Determine the (X, Y) coordinate at the center of the cell enclosing the given text.  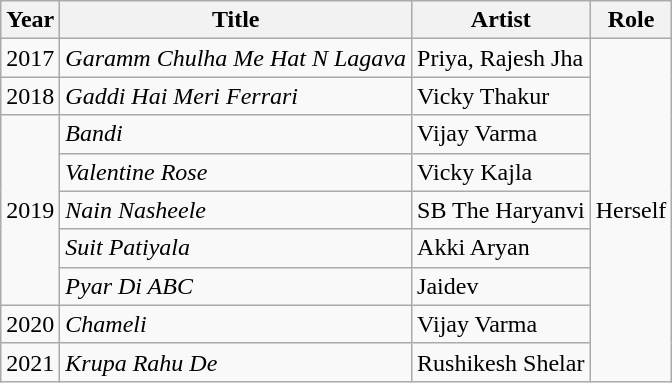
Akki Aryan (502, 248)
Gaddi Hai Meri Ferrari (236, 96)
2020 (30, 324)
Pyar Di ABC (236, 286)
Herself (631, 210)
Rushikesh Shelar (502, 362)
2021 (30, 362)
Valentine Rose (236, 172)
Krupa Rahu De (236, 362)
Garamm Chulha Me Hat N Lagava (236, 58)
2019 (30, 210)
Artist (502, 20)
Title (236, 20)
SB The Haryanvi (502, 210)
Vicky Kajla (502, 172)
Jaidev (502, 286)
2018 (30, 96)
Chameli (236, 324)
2017 (30, 58)
Role (631, 20)
Nain Nasheele (236, 210)
Vicky Thakur (502, 96)
Suit Patiyala (236, 248)
Priya, Rajesh Jha (502, 58)
Bandi (236, 134)
Year (30, 20)
